Locate the cell with the specified text and output its [x, y] center coordinate. 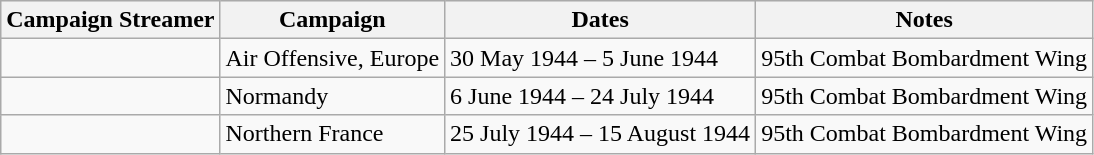
6 June 1944 – 24 July 1944 [600, 96]
Northern France [332, 134]
Notes [924, 20]
30 May 1944 – 5 June 1944 [600, 58]
25 July 1944 – 15 August 1944 [600, 134]
Air Offensive, Europe [332, 58]
Normandy [332, 96]
Campaign [332, 20]
Campaign Streamer [110, 20]
Dates [600, 20]
